Return [x, y] of the center of cell containing provided text 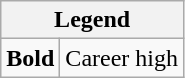
Bold [30, 58]
Career high [122, 58]
Legend [92, 20]
